Capture the cell that displays the provided text and extract its [X, Y] central coordinate. 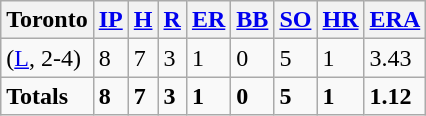
R [172, 20]
Totals [47, 96]
HR [340, 20]
1.12 [395, 96]
IP [110, 20]
3.43 [395, 58]
ER [208, 20]
SO [296, 20]
ERA [395, 20]
H [143, 20]
BB [252, 20]
Toronto [47, 20]
(L, 2-4) [47, 58]
